Find where the given text appears and provide that cell's center as (X, Y) coordinate. 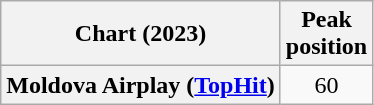
Peakposition (326, 34)
60 (326, 85)
Chart (2023) (141, 34)
Moldova Airplay (TopHit) (141, 85)
